Output the (x, y) coordinate of the center of the cell containing the given text.  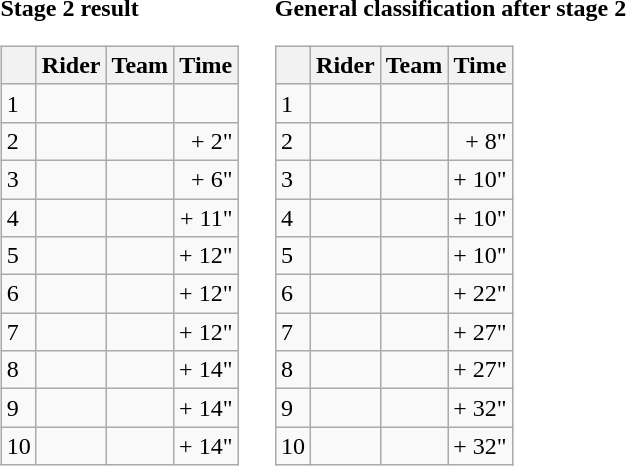
+ 2" (206, 141)
+ 11" (206, 217)
+ 22" (480, 294)
+ 6" (206, 179)
+ 8" (480, 141)
